Identify which cell holds the provided text, then report its [x, y] central coordinate. 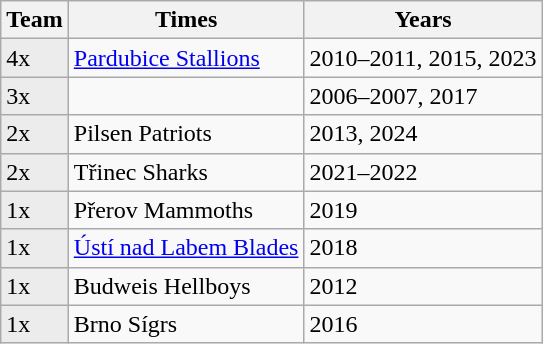
2006–2007, 2017 [423, 96]
Přerov Mammoths [186, 210]
2013, 2024 [423, 134]
Times [186, 20]
Pilsen Patriots [186, 134]
Třinec Sharks [186, 172]
2010–2011, 2015, 2023 [423, 58]
Ústí nad Labem Blades [186, 248]
Pardubice Stallions [186, 58]
2016 [423, 324]
2018 [423, 248]
Budweis Hellboys [186, 286]
Brno Sígrs [186, 324]
2012 [423, 286]
Team [35, 20]
2019 [423, 210]
3x [35, 96]
2021–2022 [423, 172]
4x [35, 58]
Years [423, 20]
